Output the (x, y) coordinate of the center of the cell containing the given text.  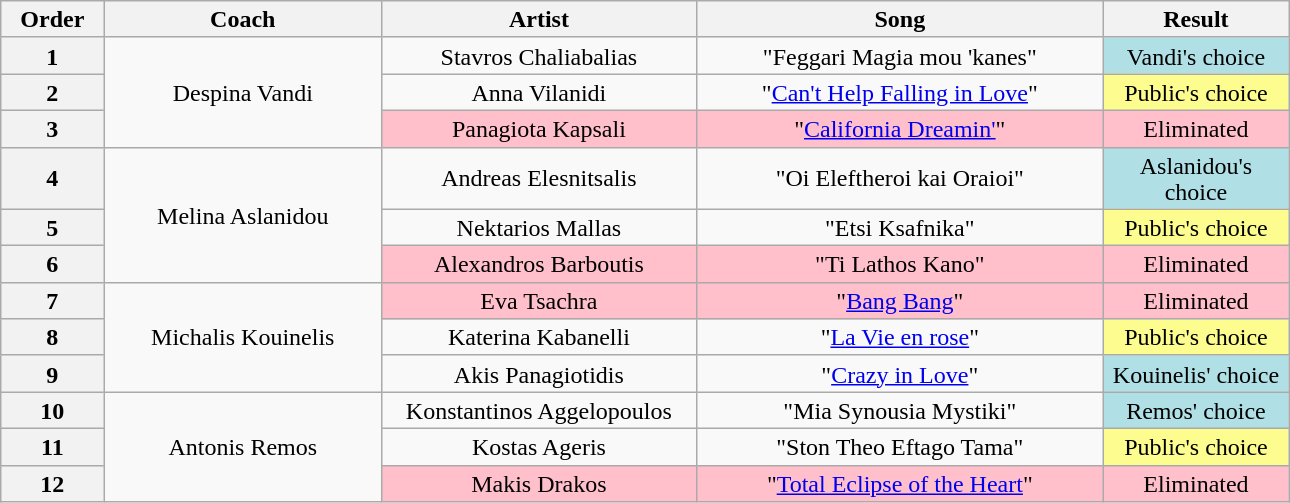
Kostas Ageris (540, 446)
Song (900, 20)
1 (52, 56)
"Feggari Magia mou 'kanes" (900, 56)
"Ti Lathos Kano" (900, 264)
9 (52, 374)
"Bang Bang" (900, 300)
Result (1196, 20)
"Mia Synousia Mystiki" (900, 410)
12 (52, 484)
Antonis Remos (243, 447)
"Crazy in Love" (900, 374)
Kouinelis' choice (1196, 374)
11 (52, 446)
"Etsi Ksafnika" (900, 228)
Nektarios Mallas (540, 228)
Order (52, 20)
Michalis Kouinelis (243, 337)
Katerina Kabanelli (540, 338)
Despina Vandi (243, 92)
8 (52, 338)
Remos' choice (1196, 410)
"Can't Help Falling in Love" (900, 92)
2 (52, 92)
"Oi Eleftheroi kai Oraioi" (900, 178)
Konstantinos Aggelopoulos (540, 410)
"Ston Theo Eftago Tama" (900, 446)
Aslanidou's choice (1196, 178)
Eva Tsachra (540, 300)
Anna Vilanidi (540, 92)
Alexandros Barboutis (540, 264)
Akis Panagiotidis (540, 374)
"Total Eclipse of the Heart" (900, 484)
"La Vie en rose" (900, 338)
4 (52, 178)
Coach (243, 20)
Artist (540, 20)
7 (52, 300)
Stavros Chaliabalias (540, 56)
Vandi's choice (1196, 56)
5 (52, 228)
"California Dreamin'" (900, 128)
Melina Aslanidou (243, 214)
10 (52, 410)
Makis Drakos (540, 484)
3 (52, 128)
Panagiota Kapsali (540, 128)
6 (52, 264)
Andreas Elesnitsalis (540, 178)
